Return the (x, y) coordinate for the center point of the cell that contains the specified text.  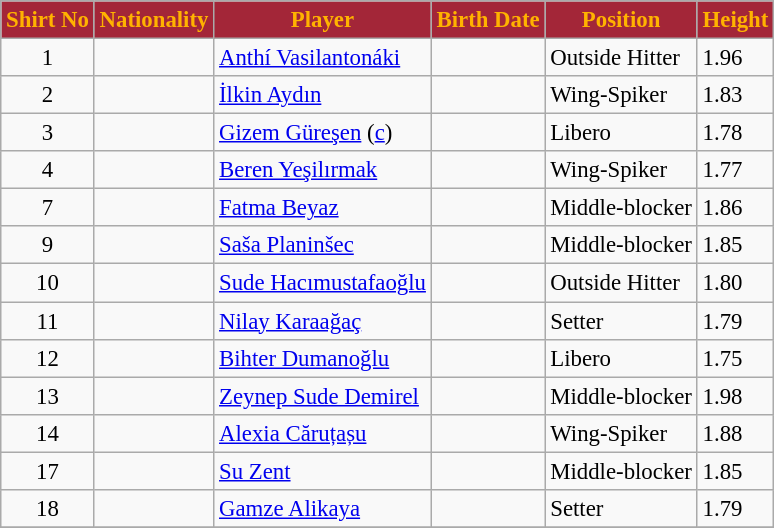
Gizem Güreşen (c) (322, 133)
Birth Date (488, 20)
Beren Yeşilırmak (322, 170)
14 (48, 433)
Shirt No (48, 20)
Nilay Karaağaç (322, 321)
Sude Hacımustafaoğlu (322, 283)
1.80 (735, 283)
1.88 (735, 433)
13 (48, 396)
Zeynep Sude Demirel (322, 396)
Alexia Căruțașu (322, 433)
1.78 (735, 133)
Gamze Alikaya (322, 509)
1.77 (735, 170)
17 (48, 471)
Saša Planinšec (322, 245)
2 (48, 95)
Player (322, 20)
3 (48, 133)
11 (48, 321)
4 (48, 170)
Nationality (154, 20)
Position (621, 20)
Anthí Vasilantonáki (322, 58)
7 (48, 208)
9 (48, 245)
1.98 (735, 396)
12 (48, 358)
Fatma Beyaz (322, 208)
1.75 (735, 358)
1.96 (735, 58)
Height (735, 20)
İlkin Aydın (322, 95)
Bihter Dumanoğlu (322, 358)
18 (48, 509)
10 (48, 283)
1.86 (735, 208)
Su Zent (322, 471)
1.83 (735, 95)
1 (48, 58)
